Pinpoint the cell where the given text exists, returning its [X, Y] midpoint coordinate. 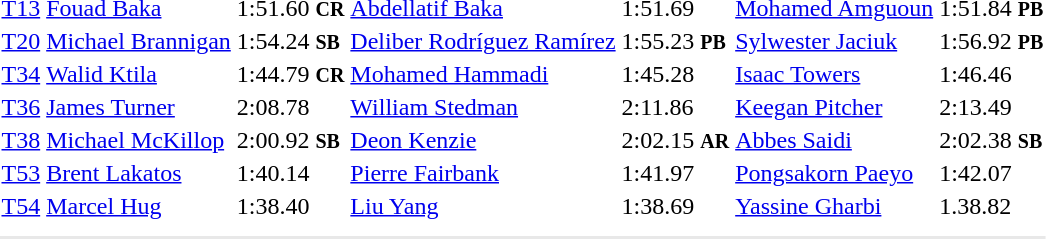
Abbes Saidi [834, 140]
Pongsakorn Paeyo [834, 173]
Sylwester Jaciuk [834, 41]
Liu Yang [483, 206]
2:02.38 SB [992, 140]
Isaac Towers [834, 74]
1:46.46 [992, 74]
1:45.28 [676, 74]
1.38.82 [992, 206]
Deliber Rodríguez Ramírez [483, 41]
1:44.79 CR [290, 74]
Michael Brannigan [139, 41]
Keegan Pitcher [834, 107]
Pierre Fairbank [483, 173]
1:54.24 SB [290, 41]
T54 [21, 206]
1:56.92 PB [992, 41]
2:00.92 SB [290, 140]
1:42.07 [992, 173]
William Stedman [483, 107]
Walid Ktila [139, 74]
2:11.86 [676, 107]
2:02.15 AR [676, 140]
Mohamed Hammadi [483, 74]
1:55.23 PB [676, 41]
2:13.49 [992, 107]
1:38.69 [676, 206]
1:38.40 [290, 206]
Yassine Gharbi [834, 206]
Deon Kenzie [483, 140]
T38 [21, 140]
T36 [21, 107]
T53 [21, 173]
1:41.97 [676, 173]
T34 [21, 74]
T20 [21, 41]
1:40.14 [290, 173]
2:08.78 [290, 107]
James Turner [139, 107]
Marcel Hug [139, 206]
Brent Lakatos [139, 173]
Michael McKillop [139, 140]
